Detect which cell encompasses the target text, then output its [X, Y] center coordinate. 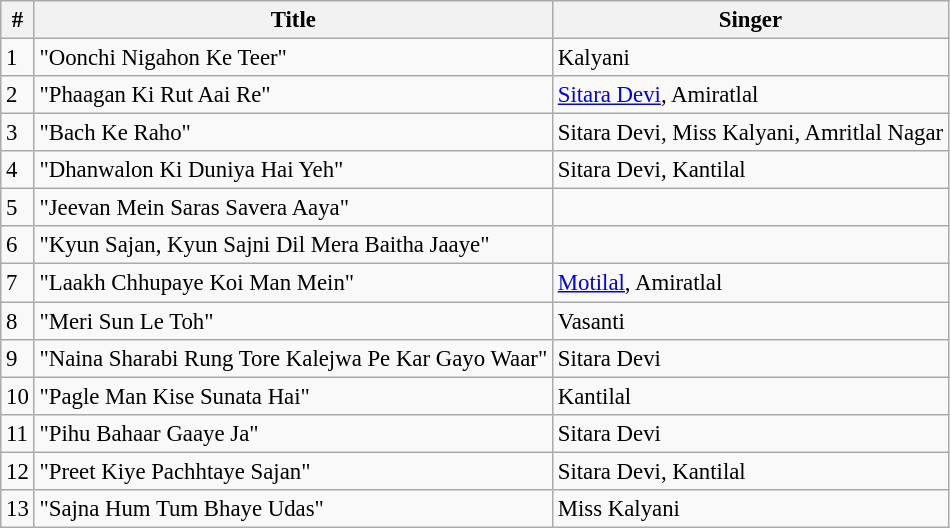
# [18, 20]
Singer [750, 20]
"Pihu Bahaar Gaaye Ja" [293, 433]
Vasanti [750, 321]
"Meri Sun Le Toh" [293, 321]
7 [18, 283]
"Dhanwalon Ki Duniya Hai Yeh" [293, 170]
"Kyun Sajan, Kyun Sajni Dil Mera Baitha Jaaye" [293, 245]
"Phaagan Ki Rut Aai Re" [293, 95]
1 [18, 58]
"Jeevan Mein Saras Savera Aaya" [293, 208]
4 [18, 170]
3 [18, 133]
Motilal, Amiratlal [750, 283]
12 [18, 471]
"Bach Ke Raho" [293, 133]
"Pagle Man Kise Sunata Hai" [293, 396]
"Laakh Chhupaye Koi Man Mein" [293, 283]
"Oonchi Nigahon Ke Teer" [293, 58]
6 [18, 245]
13 [18, 509]
Kalyani [750, 58]
9 [18, 358]
Kantilal [750, 396]
"Sajna Hum Tum Bhaye Udas" [293, 509]
10 [18, 396]
Sitara Devi, Miss Kalyani, Amritlal Nagar [750, 133]
"Preet Kiye Pachhtaye Sajan" [293, 471]
Miss Kalyani [750, 509]
Sitara Devi, Amiratlal [750, 95]
"Naina Sharabi Rung Tore Kalejwa Pe Kar Gayo Waar" [293, 358]
Title [293, 20]
2 [18, 95]
5 [18, 208]
11 [18, 433]
8 [18, 321]
